Return (X, Y) of the center of cell containing provided text 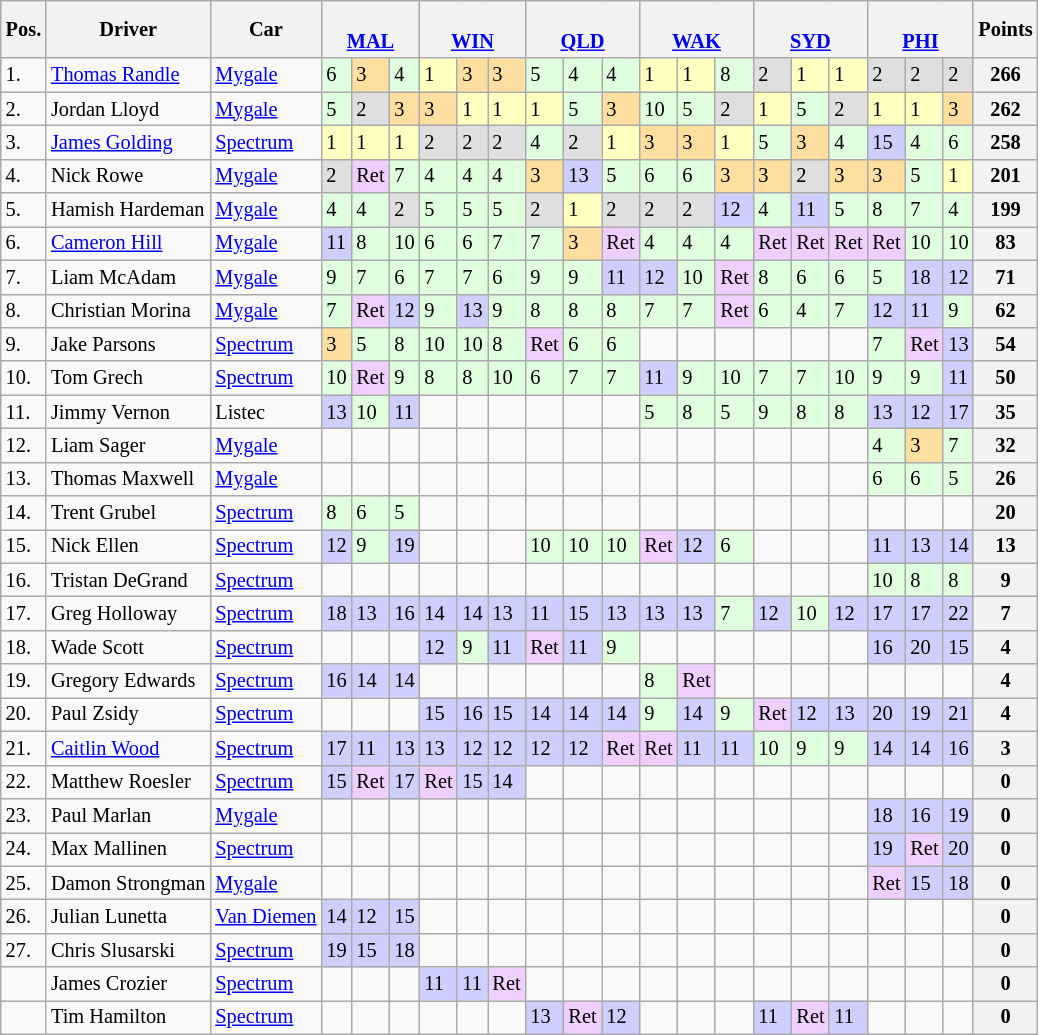
11. (24, 412)
Wade Scott (128, 647)
25. (24, 883)
Jordan Lloyd (128, 109)
6. (24, 243)
Paul Marlan (128, 815)
James Crozier (128, 984)
12. (24, 445)
Julian Lunetta (128, 916)
71 (1005, 277)
Matthew Roesler (128, 782)
19. (24, 681)
SYD (810, 29)
Van Diemen (266, 916)
Max Mallinen (128, 849)
18. (24, 647)
15. (24, 546)
Tim Hamilton (128, 1017)
Gregory Edwards (128, 681)
4. (24, 176)
Hamish Hardeman (128, 210)
QLD (583, 29)
83 (1005, 243)
201 (1005, 176)
21 (958, 714)
Christian Morina (128, 311)
Points (1005, 29)
20. (24, 714)
9. (24, 344)
MAL (370, 29)
Cameron Hill (128, 243)
26 (1005, 479)
Nick Rowe (128, 176)
Thomas Randle (128, 75)
Chris Slusarski (128, 950)
35 (1005, 412)
Greg Holloway (128, 613)
10. (24, 378)
1. (24, 75)
258 (1005, 142)
James Golding (128, 142)
Caitlin Wood (128, 748)
Paul Zsidy (128, 714)
27. (24, 950)
WIN (472, 29)
14. (24, 513)
Thomas Maxwell (128, 479)
62 (1005, 311)
Jake Parsons (128, 344)
16. (24, 580)
Jimmy Vernon (128, 412)
21. (24, 748)
Liam McAdam (128, 277)
8. (24, 311)
Listec (266, 412)
Tom Grech (128, 378)
Tristan DeGrand (128, 580)
Liam Sager (128, 445)
54 (1005, 344)
13. (24, 479)
23. (24, 815)
199 (1005, 210)
Pos. (24, 29)
17. (24, 613)
22. (24, 782)
Nick Ellen (128, 546)
22 (958, 613)
Car (266, 29)
Damon Strongman (128, 883)
266 (1005, 75)
32 (1005, 445)
262 (1005, 109)
2. (24, 109)
7. (24, 277)
Driver (128, 29)
5. (24, 210)
WAK (696, 29)
50 (1005, 378)
3. (24, 142)
26. (24, 916)
PHI (920, 29)
Trent Grubel (128, 513)
24. (24, 849)
